Return the [x, y] coordinate for the center point of the cell that contains the specified text.  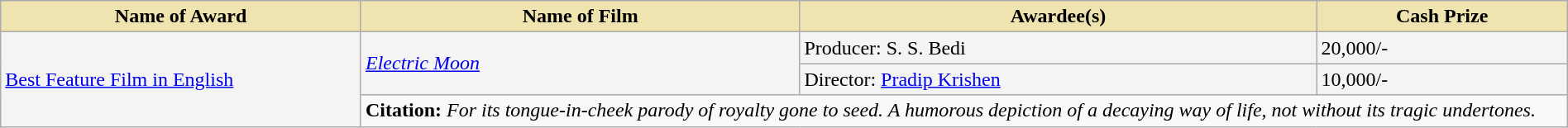
Name of Film [580, 17]
Electric Moon [580, 64]
Awardee(s) [1059, 17]
10,000/- [1442, 79]
Best Feature Film in English [181, 79]
Name of Award [181, 17]
Director: Pradip Krishen [1059, 79]
Citation: For its tongue-in-cheek parody of royalty gone to seed. A humorous depiction of a decaying way of life, not without its tragic undertones. [964, 111]
Producer: S. S. Bedi [1059, 48]
20,000/- [1442, 48]
Cash Prize [1442, 17]
